For the text-containing cell, return its midpoint in (x, y) coordinate format. 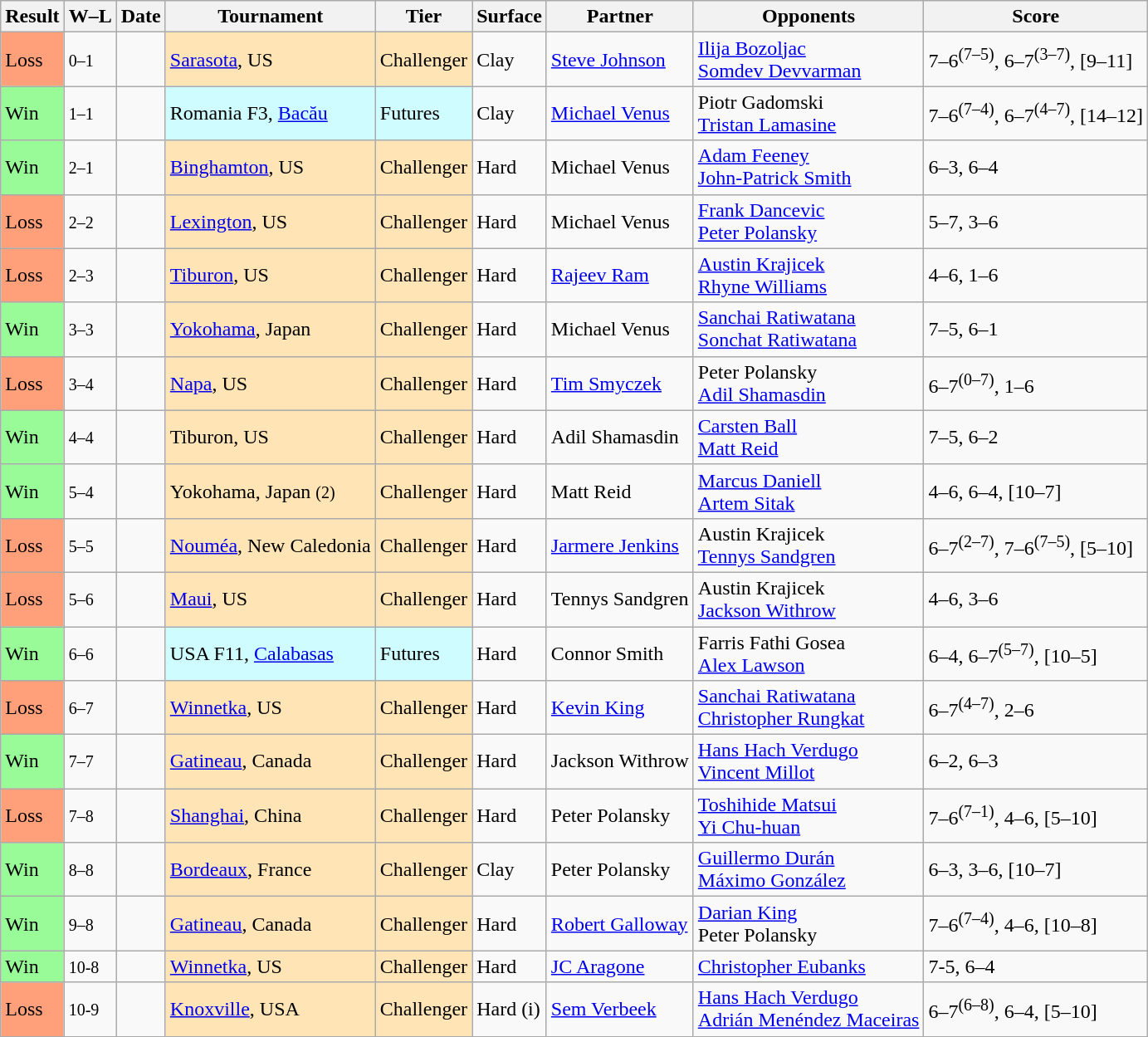
6–7(4–7), 2–6 (1036, 707)
0–1 (90, 60)
3–3 (90, 329)
Partner (619, 17)
Toshihide Matsui Yi Chu-huan (808, 815)
Sarasota, US (271, 60)
7–8 (90, 815)
Score (1036, 17)
6–3, 3–6, [10–7] (1036, 870)
7–5, 6–2 (1036, 437)
5–4 (90, 492)
Nouméa, New Caledonia (271, 545)
5–5 (90, 545)
6–7 (90, 707)
Tennys Sandgren (619, 599)
Marcus Daniell Artem Sitak (808, 492)
Sanchai Ratiwatana Sonchat Ratiwatana (808, 329)
Yokohama, Japan (271, 329)
Tim Smyczek (619, 384)
7–6(7–4), 4–6, [10–8] (1036, 923)
4–4 (90, 437)
Jackson Withrow (619, 762)
Surface (510, 17)
Tournament (271, 17)
Connor Smith (619, 653)
JC Aragone (619, 966)
4–6, 3–6 (1036, 599)
Kevin King (619, 707)
Adil Shamasdin (619, 437)
Hans Hach Verdugo Adrián Menéndez Maceiras (808, 1010)
10-8 (90, 966)
Matt Reid (619, 492)
2–2 (90, 221)
USA F11, Calabasas (271, 653)
10-9 (90, 1010)
Binghamton, US (271, 168)
Maui, US (271, 599)
3–4 (90, 384)
7–6(7–4), 6–7(4–7), [14–12] (1036, 113)
1–1 (90, 113)
Date (141, 17)
9–8 (90, 923)
Sanchai Ratiwatana Christopher Rungkat (808, 707)
Piotr Gadomski Tristan Lamasine (808, 113)
7–6(7–5), 6–7(3–7), [9–11] (1036, 60)
7-5, 6–4 (1036, 966)
4–6, 6–4, [10–7] (1036, 492)
Tier (423, 17)
Sem Verbeek (619, 1010)
Napa, US (271, 384)
6–2, 6–3 (1036, 762)
4–6, 1–6 (1036, 276)
Darian King Peter Polansky (808, 923)
5–7, 3–6 (1036, 221)
Shanghai, China (271, 815)
Lexington, US (271, 221)
Austin Krajicek Rhyne Williams (808, 276)
Knoxville, USA (271, 1010)
W–L (90, 17)
Hans Hach Verdugo Vincent Millot (808, 762)
Hard (i) (510, 1010)
Peter Polansky Adil Shamasdin (808, 384)
Carsten Ball Matt Reid (808, 437)
Farris Fathi Gosea Alex Lawson (808, 653)
Guillermo Durán Máximo González (808, 870)
5–6 (90, 599)
Result (32, 17)
Adam Feeney John-Patrick Smith (808, 168)
6–6 (90, 653)
6–4, 6–7(5–7), [10–5] (1036, 653)
2–1 (90, 168)
Bordeaux, France (271, 870)
Yokohama, Japan (2) (271, 492)
8–8 (90, 870)
Rajeev Ram (619, 276)
Robert Galloway (619, 923)
Austin Krajicek Tennys Sandgren (808, 545)
7–5, 6–1 (1036, 329)
7–7 (90, 762)
Frank Dancevic Peter Polansky (808, 221)
Ilija Bozoljac Somdev Devvarman (808, 60)
6–7(6–8), 6–4, [5–10] (1036, 1010)
7–6(7–1), 4–6, [5–10] (1036, 815)
Romania F3, Bacău (271, 113)
6–7(2–7), 7–6(7–5), [5–10] (1036, 545)
6–7(0–7), 1–6 (1036, 384)
2–3 (90, 276)
Christopher Eubanks (808, 966)
Steve Johnson (619, 60)
6–3, 6–4 (1036, 168)
Opponents (808, 17)
Jarmere Jenkins (619, 545)
Austin Krajicek Jackson Withrow (808, 599)
